Output the (X, Y) coordinate of the center of the cell containing the given text.  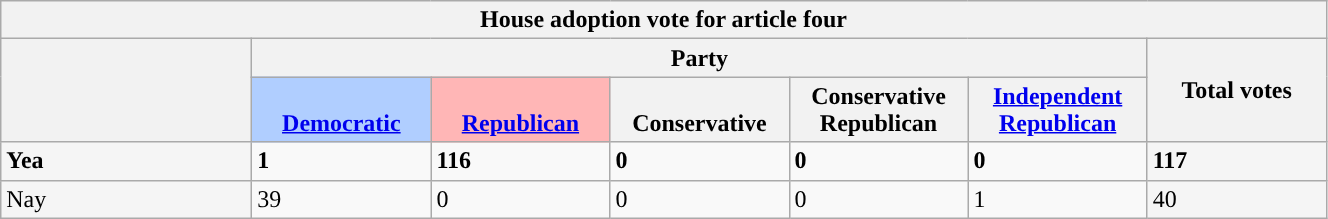
Republican (520, 110)
House adoption vote for article four (664, 20)
117 (1236, 161)
Conservative (700, 110)
116 (520, 161)
40 (1236, 199)
39 (342, 199)
Yea (126, 161)
Conservative Republican (878, 110)
Total votes (1236, 90)
Independent Republican (1058, 110)
Party (700, 58)
Democratic (342, 110)
Nay (126, 199)
